Pinpoint the cell where the given text exists, returning its (X, Y) midpoint coordinate. 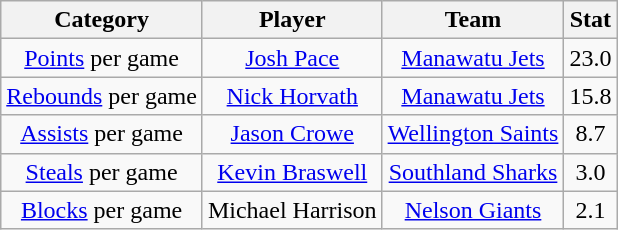
Points per game (102, 58)
Assists per game (102, 134)
Blocks per game (102, 210)
8.7 (590, 134)
Kevin Braswell (292, 172)
Steals per game (102, 172)
Team (473, 20)
Michael Harrison (292, 210)
Jason Crowe (292, 134)
Nelson Giants (473, 210)
Category (102, 20)
Player (292, 20)
Nick Horvath (292, 96)
Southland Sharks (473, 172)
Josh Pace (292, 58)
2.1 (590, 210)
15.8 (590, 96)
Wellington Saints (473, 134)
3.0 (590, 172)
Rebounds per game (102, 96)
23.0 (590, 58)
Stat (590, 20)
